Return [x, y] of the center of cell containing provided text 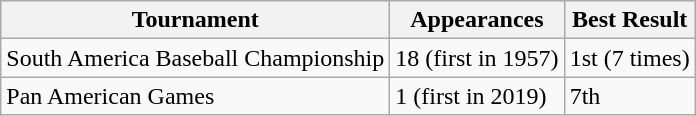
7th [630, 96]
1st (7 times) [630, 58]
Best Result [630, 20]
Tournament [196, 20]
Pan American Games [196, 96]
1 (first in 2019) [477, 96]
18 (first in 1957) [477, 58]
South America Baseball Championship [196, 58]
Appearances [477, 20]
